Identify which cell holds the provided text, then report its [x, y] central coordinate. 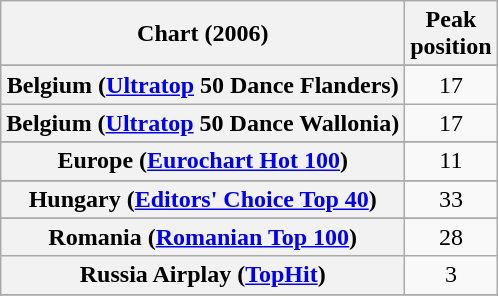
Europe (Eurochart Hot 100) [203, 161]
Belgium (Ultratop 50 Dance Flanders) [203, 85]
Hungary (Editors' Choice Top 40) [203, 199]
28 [451, 237]
Romania (Romanian Top 100) [203, 237]
Chart (2006) [203, 34]
11 [451, 161]
3 [451, 275]
Belgium (Ultratop 50 Dance Wallonia) [203, 123]
Russia Airplay (TopHit) [203, 275]
Peakposition [451, 34]
33 [451, 199]
